Identify which cell holds the provided text, then report its [X, Y] central coordinate. 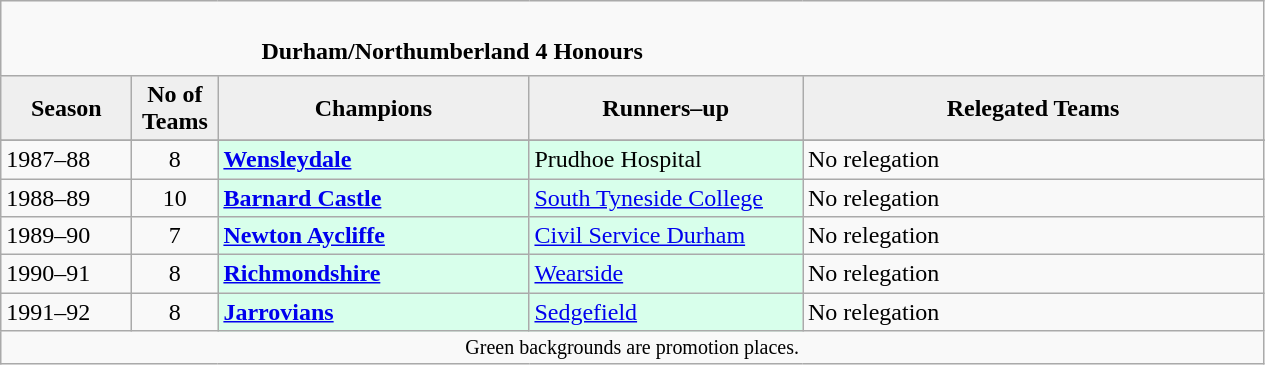
Wearside [666, 274]
Barnard Castle [374, 197]
Sedgefield [666, 312]
Runners–up [666, 108]
Newton Aycliffe [374, 236]
1987–88 [66, 159]
10 [175, 197]
Champions [374, 108]
Civil Service Durham [666, 236]
Relegated Teams [1032, 108]
1990–91 [66, 274]
1988–89 [66, 197]
South Tyneside College [666, 197]
Season [66, 108]
Green backgrounds are promotion places. [632, 348]
7 [175, 236]
Prudhoe Hospital [666, 159]
No of Teams [175, 108]
Jarrovians [374, 312]
Richmondshire [374, 274]
1991–92 [66, 312]
1989–90 [66, 236]
Wensleydale [374, 159]
